Output the [X, Y] coordinate of the center of the cell containing the given text.  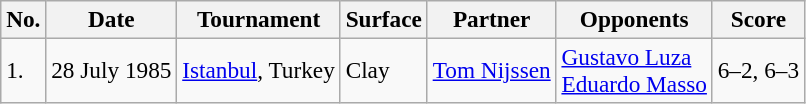
Surface [384, 19]
Score [758, 19]
Tom Nijssen [492, 70]
Clay [384, 70]
Gustavo Luza Eduardo Masso [634, 70]
28 July 1985 [112, 70]
Partner [492, 19]
Istanbul, Turkey [258, 70]
Opponents [634, 19]
Tournament [258, 19]
1. [24, 70]
No. [24, 19]
6–2, 6–3 [758, 70]
Date [112, 19]
